Search for the cell housing the specified text and yield its [x, y] center coordinate. 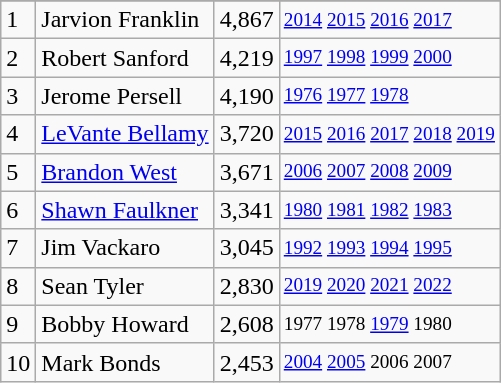
2019 2020 2021 2022 [389, 286]
3,341 [246, 210]
2004 2005 2006 2007 [389, 362]
1992 1993 1994 1995 [389, 248]
Robert Sanford [125, 58]
Jerome Persell [125, 96]
1 [18, 20]
4,219 [246, 58]
LeVante Bellamy [125, 134]
Mark Bonds [125, 362]
Brandon West [125, 172]
Sean Tyler [125, 286]
1997 1998 1999 2000 [389, 58]
3 [18, 96]
1980 1981 1982 1983 [389, 210]
2,453 [246, 362]
2015 2016 2017 2018 2019 [389, 134]
2,608 [246, 324]
Shawn Faulkner [125, 210]
1976 1977 1978 [389, 96]
9 [18, 324]
3,045 [246, 248]
3,720 [246, 134]
1977 1978 1979 1980 [389, 324]
4 [18, 134]
6 [18, 210]
2,830 [246, 286]
3,671 [246, 172]
2006 2007 2008 2009 [389, 172]
4,190 [246, 96]
Jim Vackaro [125, 248]
2 [18, 58]
Jarvion Franklin [125, 20]
5 [18, 172]
8 [18, 286]
10 [18, 362]
7 [18, 248]
Bobby Howard [125, 324]
4,867 [246, 20]
2014 2015 2016 2017 [389, 20]
